Output the [x, y] coordinate of the center of the cell containing the given text.  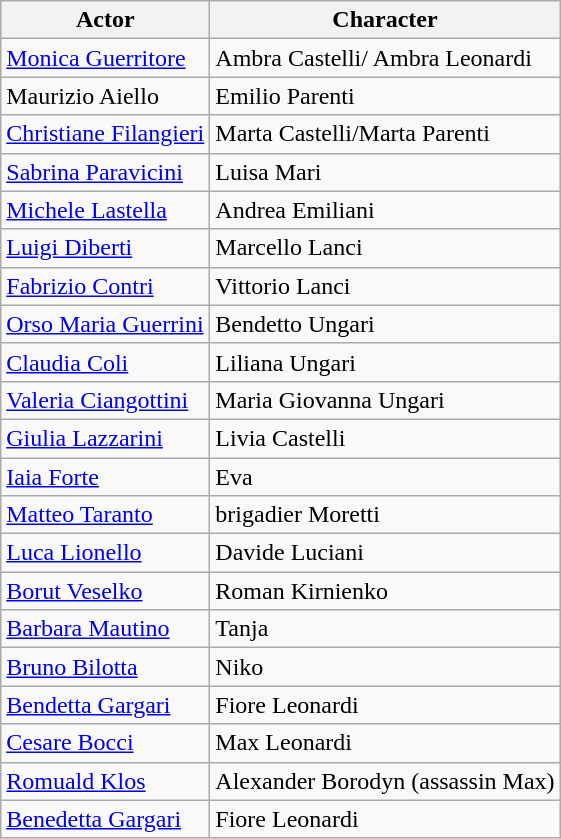
Benedetta Gargari [106, 819]
Andrea Emiliani [385, 210]
Christiane Filangieri [106, 134]
Orso Maria Guerrini [106, 324]
Fabrizio Contri [106, 286]
Character [385, 20]
Luisa Mari [385, 172]
Marcello Lanci [385, 248]
Max Leonardi [385, 743]
Bruno Bilotta [106, 667]
Alexander Borodyn (assassin Max) [385, 781]
Barbara Mautino [106, 629]
Ambra Castelli/ Ambra Leonardi [385, 58]
Bendetto Ungari [385, 324]
Claudia Coli [106, 362]
Bendetta Gargari [106, 705]
Giulia Lazzarini [106, 438]
Luca Lionello [106, 553]
Davide Luciani [385, 553]
Roman Kirnienko [385, 591]
Monica Guerritore [106, 58]
Luigi Diberti [106, 248]
Niko [385, 667]
Borut Veselko [106, 591]
Michele Lastella [106, 210]
Sabrina Paravicini [106, 172]
Vittorio Lanci [385, 286]
Matteo Taranto [106, 515]
Actor [106, 20]
Emilio Parenti [385, 96]
Liliana Ungari [385, 362]
Maria Giovanna Ungari [385, 400]
Valeria Ciangottini [106, 400]
Romuald Klos [106, 781]
Eva [385, 477]
Livia Castelli [385, 438]
Cesare Bocci [106, 743]
Iaia Forte [106, 477]
Tanja [385, 629]
brigadier Moretti [385, 515]
Maurizio Aiello [106, 96]
Marta Castelli/Marta Parenti [385, 134]
